Capture the cell that displays the provided text and extract its [X, Y] central coordinate. 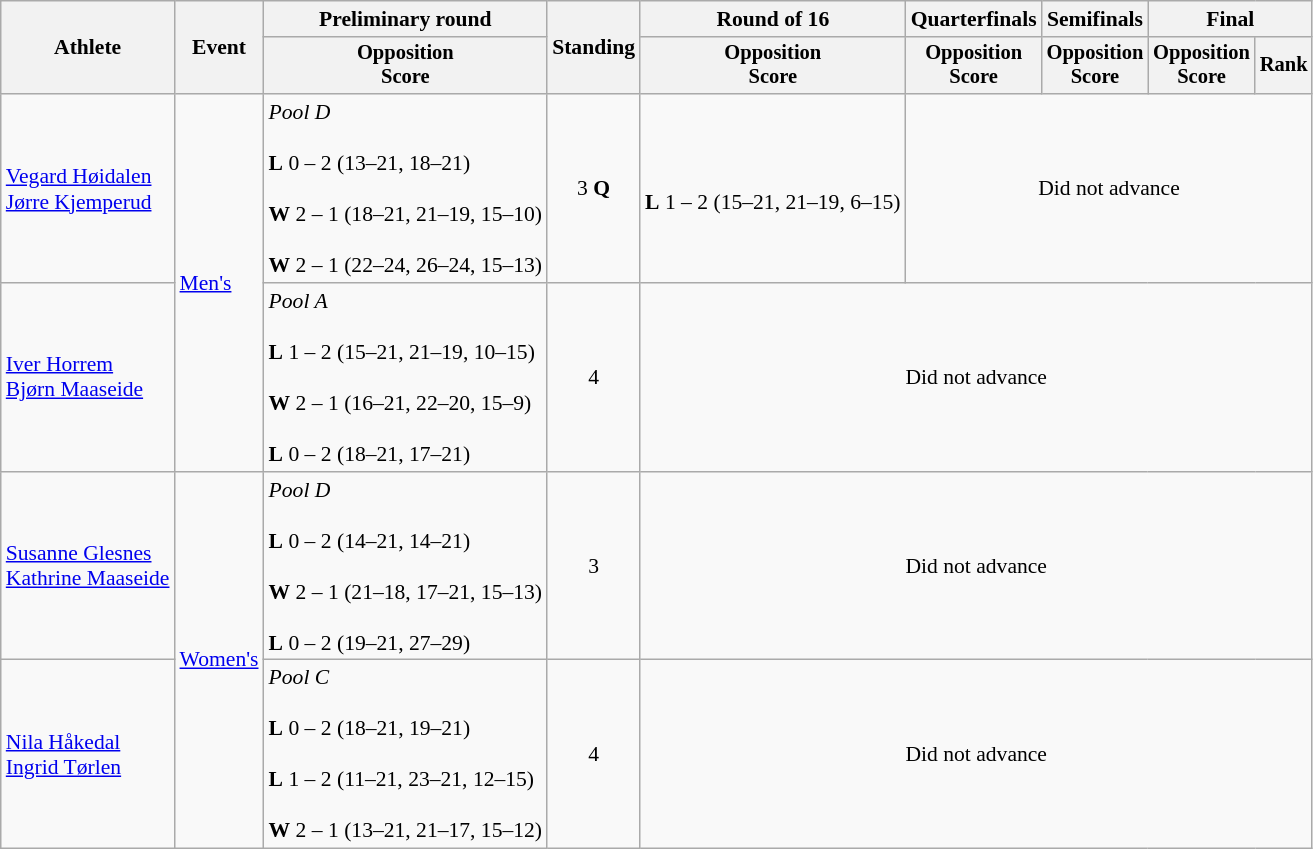
Rank [1284, 66]
Event [220, 48]
Pool DL 0 – 2 (14–21, 14–21)W 2 – 1 (21–18, 17–21, 15–13)L 0 – 2 (19–21, 27–29) [406, 566]
Susanne GlesnesKathrine Maaseide [88, 566]
L 1 – 2 (15–21, 21–19, 6–15) [773, 188]
Iver HorremBjørn Maaseide [88, 378]
Semifinals [1096, 19]
Preliminary round [406, 19]
Round of 16 [773, 19]
Pool AL 1 – 2 (15–21, 21–19, 10–15)W 2 – 1 (16–21, 22–20, 15–9)L 0 – 2 (18–21, 17–21) [406, 378]
Men's [220, 282]
3 Q [594, 188]
3 [594, 566]
Nila HåkedalIngrid Tørlen [88, 754]
Women's [220, 660]
Quarterfinals [974, 19]
Pool CL 0 – 2 (18–21, 19–21)L 1 – 2 (11–21, 23–21, 12–15)W 2 – 1 (13–21, 21–17, 15–12) [406, 754]
Vegard HøidalenJørre Kjemperud [88, 188]
Athlete [88, 48]
Pool DL 0 – 2 (13–21, 18–21)W 2 – 1 (18–21, 21–19, 15–10)W 2 – 1 (22–24, 26–24, 15–13) [406, 188]
Standing [594, 48]
Final [1230, 19]
